Scan for the cell matching the given text and deliver its (x, y) coordinate at center. 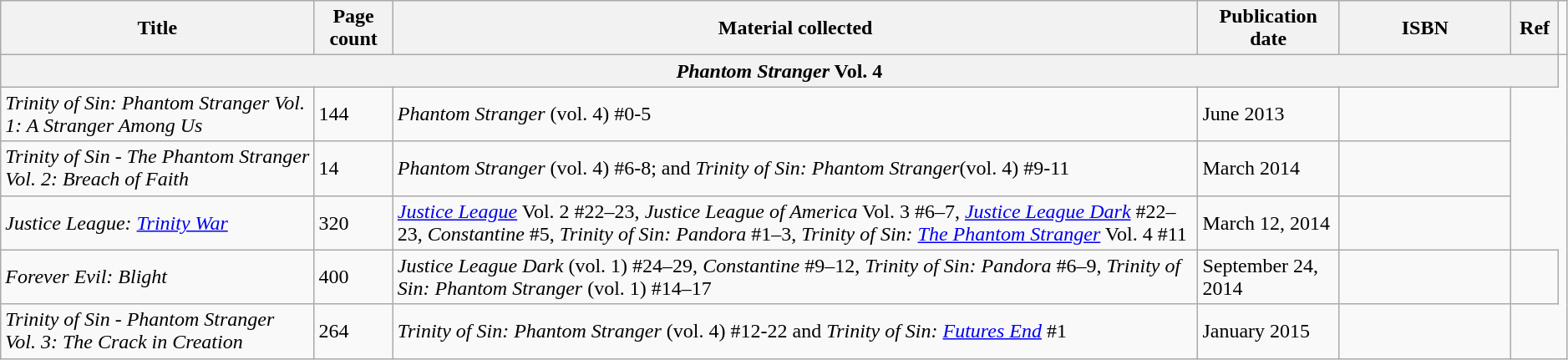
Phantom Stranger Vol. 4 (779, 71)
September 24, 2014 (1268, 277)
320 (353, 222)
Trinity of Sin: Phantom Stranger Vol. 1: A Stranger Among Us (157, 114)
Trinity of Sin - The Phantom Stranger Vol. 2: Breach of Faith (157, 169)
June 2013 (1268, 114)
Phantom Stranger (vol. 4) #6-8; and Trinity of Sin: Phantom Stranger(vol. 4) #9-11 (795, 169)
ISBN (1425, 28)
Ref (1535, 28)
Material collected (795, 28)
Phantom Stranger (vol. 4) #0-5 (795, 114)
January 2015 (1268, 331)
Title (157, 28)
Justice League: Trinity War (157, 222)
March 12, 2014 (1268, 222)
400 (353, 277)
Justice League Dark (vol. 1) #24–29, Constantine #9–12, Trinity of Sin: Pandora #6–9, Trinity of Sin: Phantom Stranger (vol. 1) #14–17 (795, 277)
March 2014 (1268, 169)
Page count (353, 28)
Forever Evil: Blight (157, 277)
144 (353, 114)
Publication date (1268, 28)
14 (353, 169)
Trinity of Sin: Phantom Stranger (vol. 4) #12-22 and Trinity of Sin: Futures End #1 (795, 331)
Trinity of Sin - Phantom Stranger Vol. 3: The Crack in Creation (157, 331)
264 (353, 331)
